Output the (X, Y) coordinate of the center of the cell containing the given text.  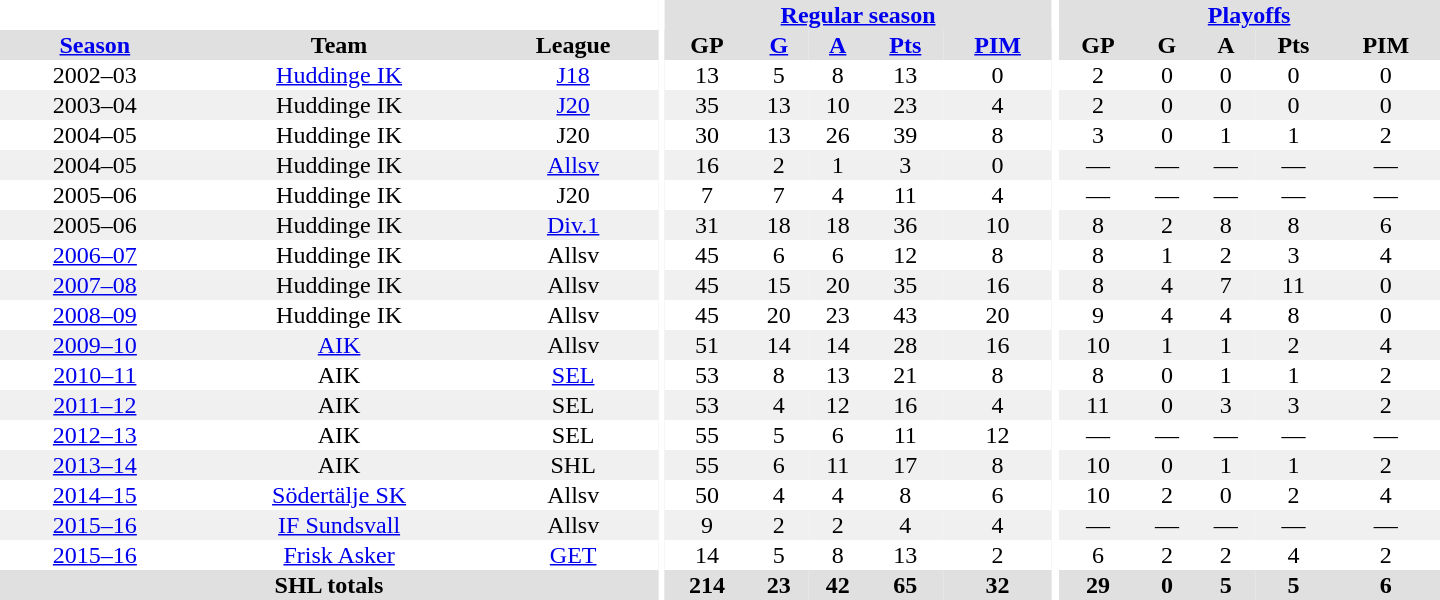
65 (905, 585)
29 (1098, 585)
214 (706, 585)
2002–03 (95, 75)
51 (706, 345)
39 (905, 135)
IF Sundsvall (340, 525)
2003–04 (95, 105)
2014–15 (95, 495)
30 (706, 135)
36 (905, 225)
15 (778, 285)
Season (95, 45)
2008–09 (95, 315)
2013–14 (95, 465)
43 (905, 315)
42 (838, 585)
J18 (572, 75)
28 (905, 345)
2011–12 (95, 405)
50 (706, 495)
League (572, 45)
17 (905, 465)
31 (706, 225)
Regular season (858, 15)
Team (340, 45)
Södertälje SK (340, 495)
2010–11 (95, 375)
32 (997, 585)
SHL totals (329, 585)
GET (572, 555)
Frisk Asker (340, 555)
SHL (572, 465)
2006–07 (95, 255)
21 (905, 375)
2012–13 (95, 435)
26 (838, 135)
Playoffs (1249, 15)
2009–10 (95, 345)
2007–08 (95, 285)
Div.1 (572, 225)
